Locate the cell with the specified text and output its [x, y] center coordinate. 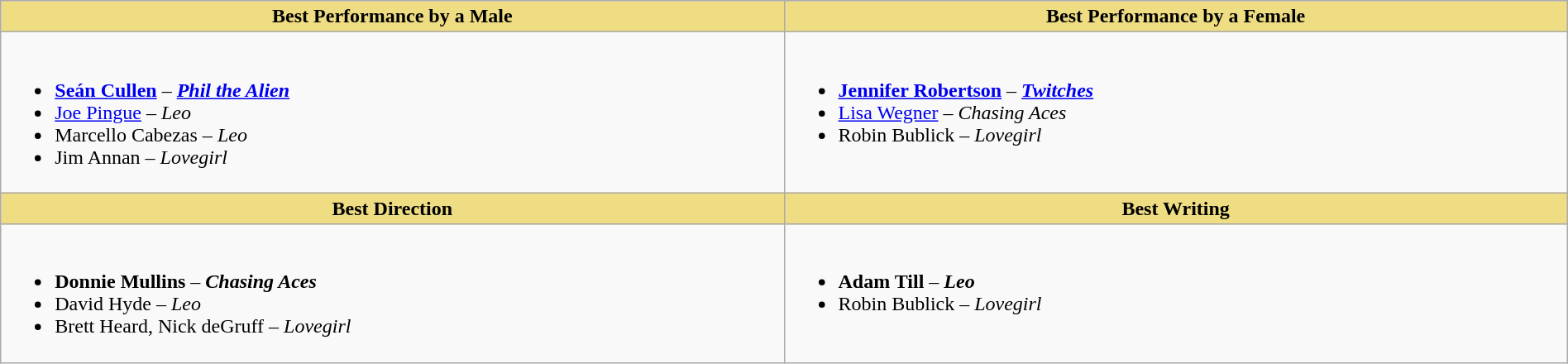
Best Performance by a Male [392, 17]
Seán Cullen – Phil the AlienJoe Pingue – LeoMarcello Cabezas – LeoJim Annan – Lovegirl [392, 113]
Best Performance by a Female [1176, 17]
Best Writing [1176, 208]
Best Direction [392, 208]
Donnie Mullins – Chasing AcesDavid Hyde – LeoBrett Heard, Nick deGruff – Lovegirl [392, 293]
Jennifer Robertson – TwitchesLisa Wegner – Chasing AcesRobin Bublick – Lovegirl [1176, 113]
Adam Till – LeoRobin Bublick – Lovegirl [1176, 293]
